Capture the cell that displays the provided text and extract its (X, Y) central coordinate. 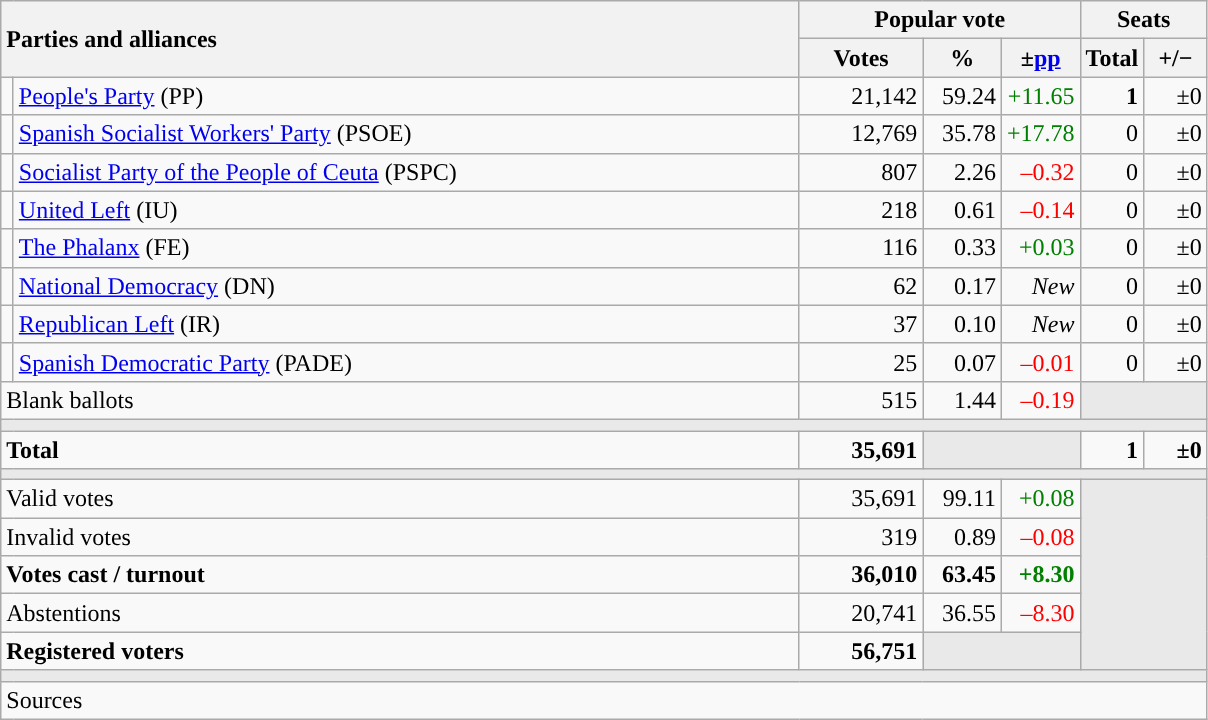
2.26 (962, 172)
–0.19 (1040, 400)
+/− (1176, 58)
The Phalanx (FE) (406, 248)
Votes (861, 58)
Sources (604, 700)
0.61 (962, 210)
Spanish Democratic Party (PADE) (406, 362)
National Democracy (DN) (406, 286)
37 (861, 324)
–8.30 (1040, 613)
12,769 (861, 134)
59.24 (962, 96)
62 (861, 286)
319 (861, 537)
Socialist Party of the People of Ceuta (PSPC) (406, 172)
Blank ballots (400, 400)
Votes cast / turnout (400, 575)
% (962, 58)
Republican Left (IR) (406, 324)
–0.32 (1040, 172)
United Left (IU) (406, 210)
0.33 (962, 248)
36,010 (861, 575)
21,142 (861, 96)
515 (861, 400)
+11.65 (1040, 96)
218 (861, 210)
0.17 (962, 286)
+0.03 (1040, 248)
+0.08 (1040, 499)
0.07 (962, 362)
20,741 (861, 613)
People's Party (PP) (406, 96)
1.44 (962, 400)
Abstentions (400, 613)
116 (861, 248)
Popular vote (940, 20)
63.45 (962, 575)
Parties and alliances (400, 39)
0.89 (962, 537)
+17.78 (1040, 134)
Spanish Socialist Workers' Party (PSOE) (406, 134)
+8.30 (1040, 575)
36.55 (962, 613)
807 (861, 172)
–0.08 (1040, 537)
0.10 (962, 324)
Registered voters (400, 651)
35.78 (962, 134)
99.11 (962, 499)
±pp (1040, 58)
Valid votes (400, 499)
25 (861, 362)
–0.01 (1040, 362)
56,751 (861, 651)
Invalid votes (400, 537)
Seats (1144, 20)
–0.14 (1040, 210)
